Locate the cell with the specified text and output its (X, Y) center coordinate. 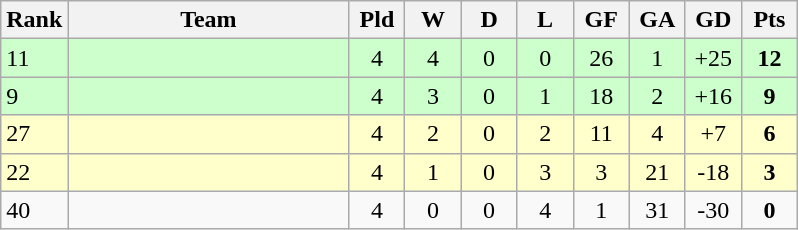
GF (601, 20)
40 (34, 210)
L (545, 20)
18 (601, 96)
21 (657, 172)
6 (769, 134)
31 (657, 210)
GD (713, 20)
+16 (713, 96)
Team (208, 20)
W (433, 20)
-30 (713, 210)
Pld (377, 20)
D (489, 20)
27 (34, 134)
22 (34, 172)
-18 (713, 172)
+7 (713, 134)
GA (657, 20)
12 (769, 58)
26 (601, 58)
Rank (34, 20)
+25 (713, 58)
Pts (769, 20)
